Determine the (X, Y) coordinate at the center of the cell enclosing the given text.  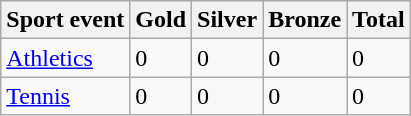
Gold (161, 20)
Bronze (305, 20)
Tennis (66, 96)
Total (379, 20)
Silver (228, 20)
Athletics (66, 58)
Sport event (66, 20)
